Output the [x, y] coordinate of the center of the cell containing the given text.  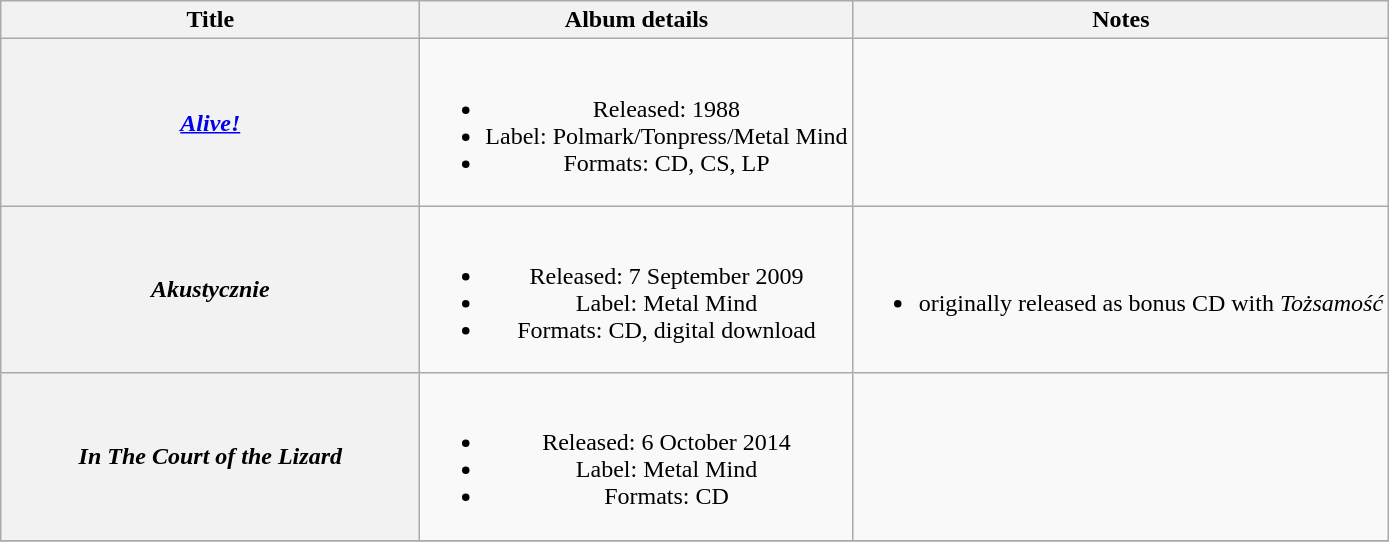
In The Court of the Lizard [210, 456]
Released: 6 October 2014Label: Metal MindFormats: CD [636, 456]
Released: 7 September 2009Label: Metal MindFormats: CD, digital download [636, 290]
Alive! [210, 122]
Title [210, 20]
Released: 1988Label: Polmark/Tonpress/Metal MindFormats: CD, CS, LP [636, 122]
Akustycznie [210, 290]
Notes [1120, 20]
originally released as bonus CD with Tożsamość [1120, 290]
Album details [636, 20]
